From the cell containing the given text, extract its center point as (X, Y) coordinate. 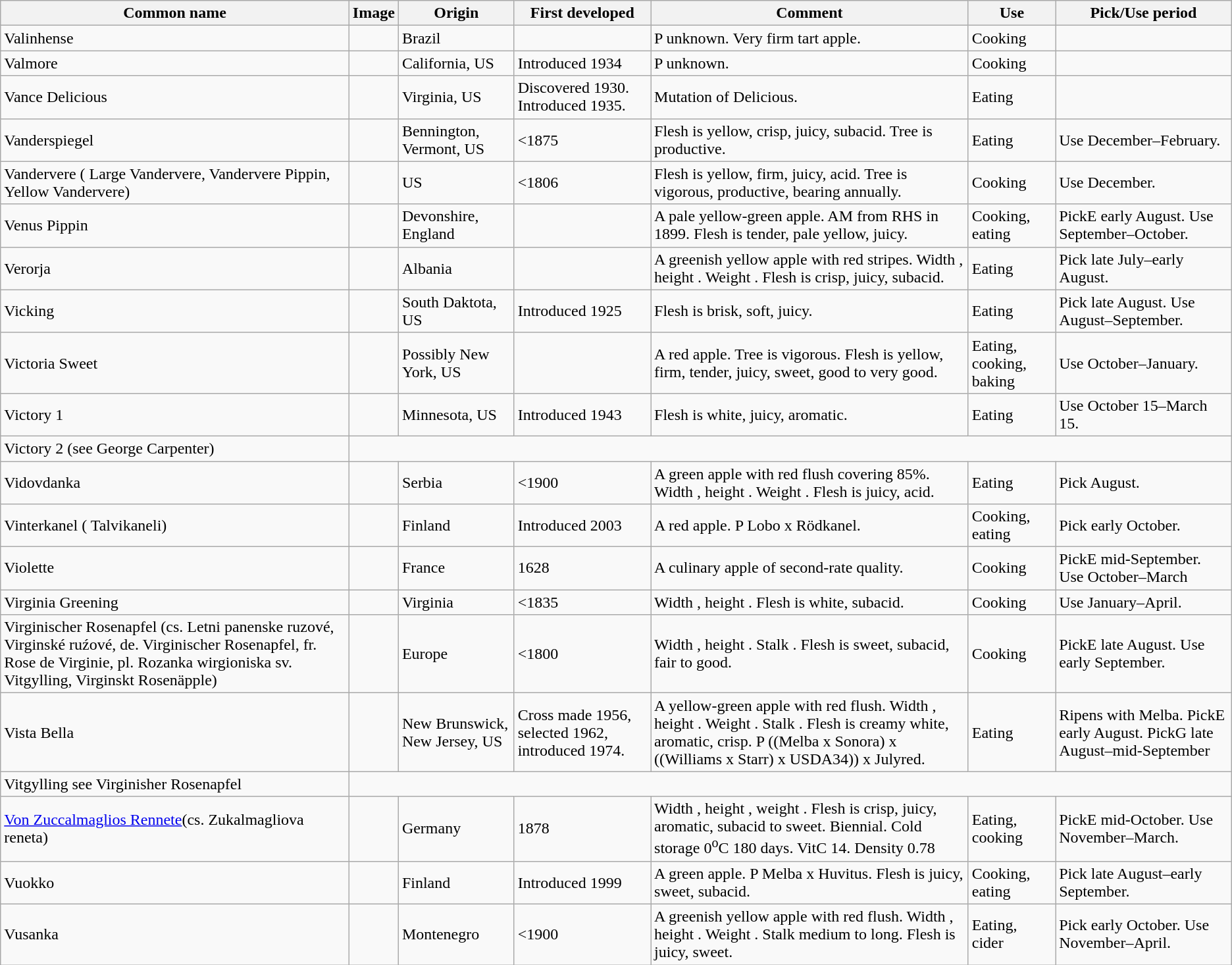
Eating, cooking (1012, 829)
Victory 1 (175, 415)
Use October 15–March 15. (1144, 415)
Use December–February. (1144, 140)
Introduced 1999 (582, 882)
<1875 (582, 140)
Mutation of Delicious. (809, 97)
Common name (175, 13)
Eating, cider (1012, 935)
PickE mid-September. Use October–March (1144, 569)
A green apple. P Melba x Huvitus. Flesh is juicy, sweet, subacid. (809, 882)
Eating, cooking, baking (1012, 363)
Virginia Greening (175, 602)
Venus Pippin (175, 225)
Use January–April. (1144, 602)
Ripens with Melba. PickE early August. PickG late August–mid-September (1144, 732)
Violette (175, 569)
Discovered 1930. Introduced 1935. (582, 97)
Minnesota, US (456, 415)
Victoria Sweet (175, 363)
Pick/Use period (1144, 13)
France (456, 569)
Vusanka (175, 935)
Width , height . Stalk . Flesh is sweet, subacid, fair to good. (809, 654)
Pick late August–early September. (1144, 882)
Origin (456, 13)
Verorja (175, 269)
Comment (809, 13)
Devonshire, England (456, 225)
Introduced 2003 (582, 525)
1878 (582, 829)
Pick late August. Use August–September. (1144, 311)
Pick August. (1144, 482)
Montenegro (456, 935)
Use October–January. (1144, 363)
Cross made 1956, selected 1962, introduced 1974. (582, 732)
First developed (582, 13)
Flesh is yellow, firm, juicy, acid. Tree is vigorous, productive, bearing annually. (809, 183)
Virginia (456, 602)
Serbia (456, 482)
<1835 (582, 602)
Germany (456, 829)
PickE early August. Use September–October. (1144, 225)
A greenish yellow apple with red flush. Width , height . Weight . Stalk medium to long. Flesh is juicy, sweet. (809, 935)
Victory 2 (see George Carpenter) (175, 448)
Introduced 1943 (582, 415)
Brazil (456, 38)
Pick late July–early August. (1144, 269)
A red apple. P Lobo x Rödkanel. (809, 525)
Vuokko (175, 882)
Vista Bella (175, 732)
Flesh is yellow, crisp, juicy, subacid. Tree is productive. (809, 140)
Pick early October. (1144, 525)
Pick early October. Use November–April. (1144, 935)
A green apple with red flush covering 85%. Width , height . Weight . Flesh is juicy, acid. (809, 482)
Virginia, US (456, 97)
<1800 (582, 654)
Width , height . Flesh is white, subacid. (809, 602)
P unknown. (809, 63)
Bennington, Vermont, US (456, 140)
PickE mid-October. Use November–March. (1144, 829)
South Daktota, US (456, 311)
US (456, 183)
Introduced 1934 (582, 63)
Use (1012, 13)
Possibly New York, US (456, 363)
Vitgylling see Virginisher Rosenapfel (175, 784)
A red apple. Tree is vigorous. Flesh is yellow, firm, tender, juicy, sweet, good to very good. (809, 363)
A greenish yellow apple with red stripes. Width , height . Weight . Flesh is crisp, juicy, subacid. (809, 269)
<1806 (582, 183)
A pale yellow-green apple. AM from RHS in 1899. Flesh is tender, pale yellow, juicy. (809, 225)
Europe (456, 654)
Vinterkanel ( Talvikaneli) (175, 525)
Flesh is brisk, soft, juicy. (809, 311)
California, US (456, 63)
Flesh is white, juicy, aromatic. (809, 415)
1628 (582, 569)
Image (374, 13)
PickE late August. Use early September. (1144, 654)
Vicking (175, 311)
Albania (456, 269)
Vidovdanka (175, 482)
Vance Delicious (175, 97)
Von Zuccalmaglios Rennete(cs. Zukalmagliova reneta) (175, 829)
Introduced 1925 (582, 311)
Valinhense (175, 38)
A culinary apple of second-rate quality. (809, 569)
Use December. (1144, 183)
New Brunswick, New Jersey, US (456, 732)
Valmore (175, 63)
P unknown. Very firm tart apple. (809, 38)
Width , height , weight . Flesh is crisp, juicy, aromatic, subacid to sweet. Biennial. Cold storage 0oC 180 days. VitC 14. Density 0.78 (809, 829)
Vandervere ( Large Vandervere, Vandervere Pippin, Yellow Vandervere) (175, 183)
Vanderspiegel (175, 140)
